Return [x, y] of the center of cell containing provided text 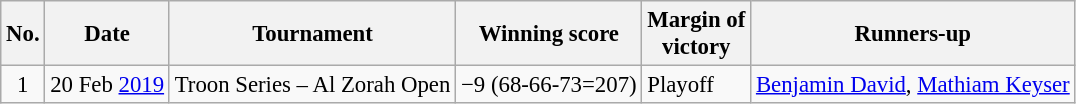
No. [23, 34]
Margin ofvictory [696, 34]
Tournament [312, 34]
Winning score [549, 34]
Troon Series – Al Zorah Open [312, 85]
Runners-up [913, 34]
−9 (68-66-73=207) [549, 85]
Playoff [696, 85]
20 Feb 2019 [107, 85]
Date [107, 34]
1 [23, 85]
Benjamin David, Mathiam Keyser [913, 85]
